Extract the (x, y) coordinate from the center of the cell holding the provided text.  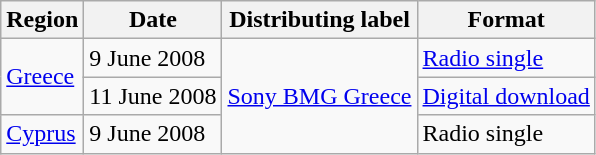
11 June 2008 (153, 96)
Digital download (506, 96)
Sony BMG Greece (320, 96)
Format (506, 20)
Greece (42, 77)
Distributing label (320, 20)
Cyprus (42, 134)
Region (42, 20)
Date (153, 20)
